Detect which cell encompasses the target text, then output its [x, y] center coordinate. 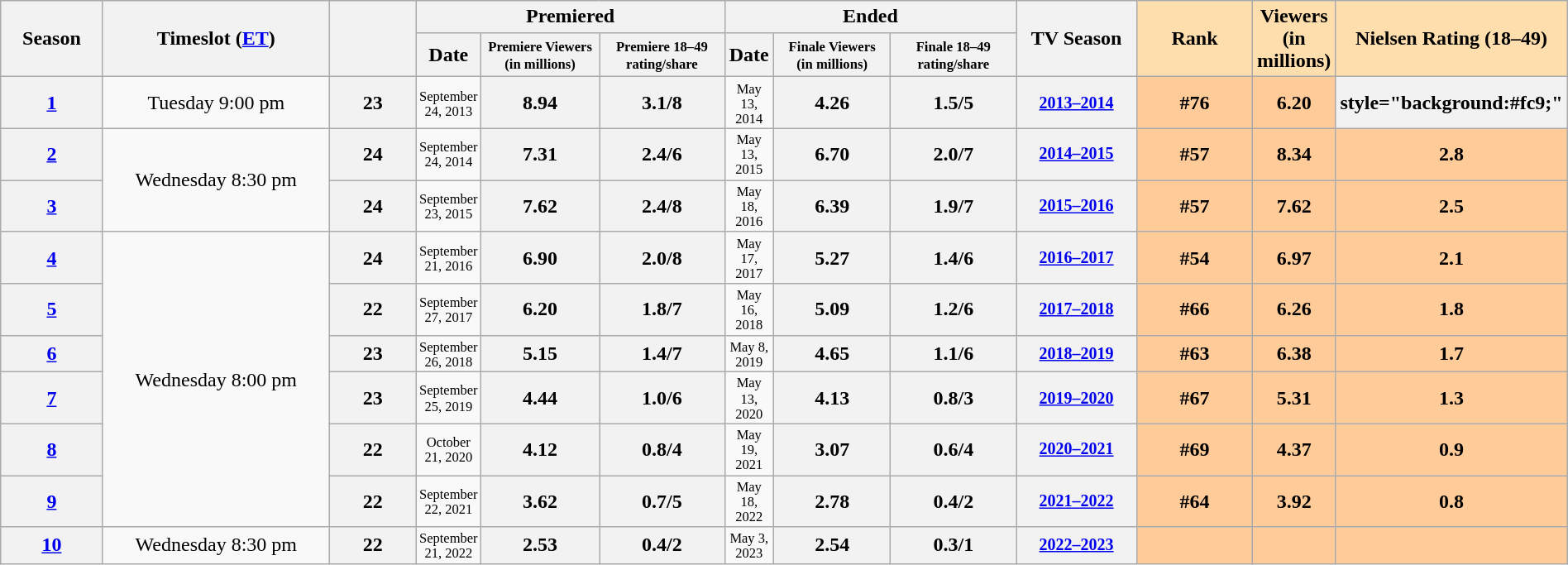
5.27 [832, 257]
Ended [870, 17]
2013–2014 [1077, 103]
October 21, 2020 [448, 449]
Premiere 18–49rating/share [662, 55]
1.0/6 [662, 398]
Rank [1195, 39]
2.53 [541, 545]
Season [51, 39]
September 21, 2016 [448, 257]
Premiere Viewers(in millions) [541, 55]
Timeslot (ET) [217, 39]
1.7 [1451, 353]
1.5/5 [954, 103]
1.4/7 [662, 353]
Wednesday 8:00 pm [217, 379]
2.54 [832, 545]
May 13, 2015 [749, 154]
8 [51, 449]
8.94 [541, 103]
September 27, 2017 [448, 309]
Finale Viewers(in millions) [832, 55]
May 3, 2023 [749, 545]
May 17, 2017 [749, 257]
7 [51, 398]
2021–2022 [1077, 501]
4.65 [832, 353]
0.9 [1451, 449]
May 18, 2022 [749, 501]
May 13, 2020 [749, 398]
3.92 [1293, 501]
1.8/7 [662, 309]
4.44 [541, 398]
Premiered [571, 17]
6.38 [1293, 353]
3.62 [541, 501]
September 23, 2015 [448, 206]
May 13, 2014 [749, 103]
1.3 [1451, 398]
May 16, 2018 [749, 309]
September 21, 2022 [448, 545]
2.4/6 [662, 154]
September 24, 2014 [448, 154]
1.1/6 [954, 353]
2 [51, 154]
6.97 [1293, 257]
#69 [1195, 449]
6.70 [832, 154]
2.0/7 [954, 154]
September 24, 2013 [448, 103]
2018–2019 [1077, 353]
Finale 18–49rating/share [954, 55]
2.0/8 [662, 257]
4.13 [832, 398]
May 18, 2016 [749, 206]
#63 [1195, 353]
2015–2016 [1077, 206]
2020–2021 [1077, 449]
Tuesday 9:00 pm [217, 103]
5.15 [541, 353]
2014–2015 [1077, 154]
1.2/6 [954, 309]
4.12 [541, 449]
Nielsen Rating (18–49) [1451, 39]
2022–2023 [1077, 545]
1.4/6 [954, 257]
0.7/5 [662, 501]
0.6/4 [954, 449]
6 [51, 353]
2.4/8 [662, 206]
September 22, 2021 [448, 501]
3.1/8 [662, 103]
September 25, 2019 [448, 398]
Viewers(in millions) [1293, 39]
8.34 [1293, 154]
0.8 [1451, 501]
5.09 [832, 309]
1.8 [1451, 309]
TV Season [1077, 39]
#66 [1195, 309]
4.26 [832, 103]
#76 [1195, 103]
2019–2020 [1077, 398]
2017–2018 [1077, 309]
#54 [1195, 257]
6.39 [832, 206]
2.8 [1451, 154]
5 [51, 309]
2.1 [1451, 257]
0.8/4 [662, 449]
9 [51, 501]
5.31 [1293, 398]
1.9/7 [954, 206]
4.37 [1293, 449]
6.26 [1293, 309]
3 [51, 206]
4 [51, 257]
6.90 [541, 257]
May 8, 2019 [749, 353]
3.07 [832, 449]
2.5 [1451, 206]
2.78 [832, 501]
style="background:#fc9;" [1451, 103]
0.3/1 [954, 545]
7.31 [541, 154]
1 [51, 103]
10 [51, 545]
September 26, 2018 [448, 353]
#67 [1195, 398]
0.8/3 [954, 398]
May 19, 2021 [749, 449]
2016–2017 [1077, 257]
#64 [1195, 501]
